Provide the (X, Y) coordinate of the cell's center where the given text is located.  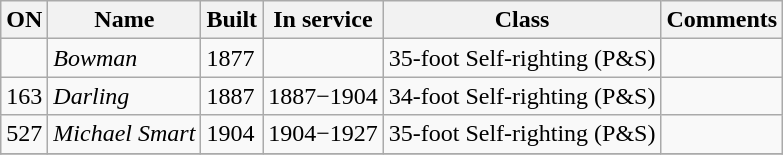
Bowman (124, 58)
Class (522, 20)
1887 (232, 96)
1887−1904 (324, 96)
1877 (232, 58)
1904−1927 (324, 134)
1904 (232, 134)
ON (24, 20)
Comments (722, 20)
Michael Smart (124, 134)
527 (24, 134)
Name (124, 20)
In service (324, 20)
Darling (124, 96)
Built (232, 20)
163 (24, 96)
34-foot Self-righting (P&S) (522, 96)
